From the cell containing the given text, extract its center point as [X, Y] coordinate. 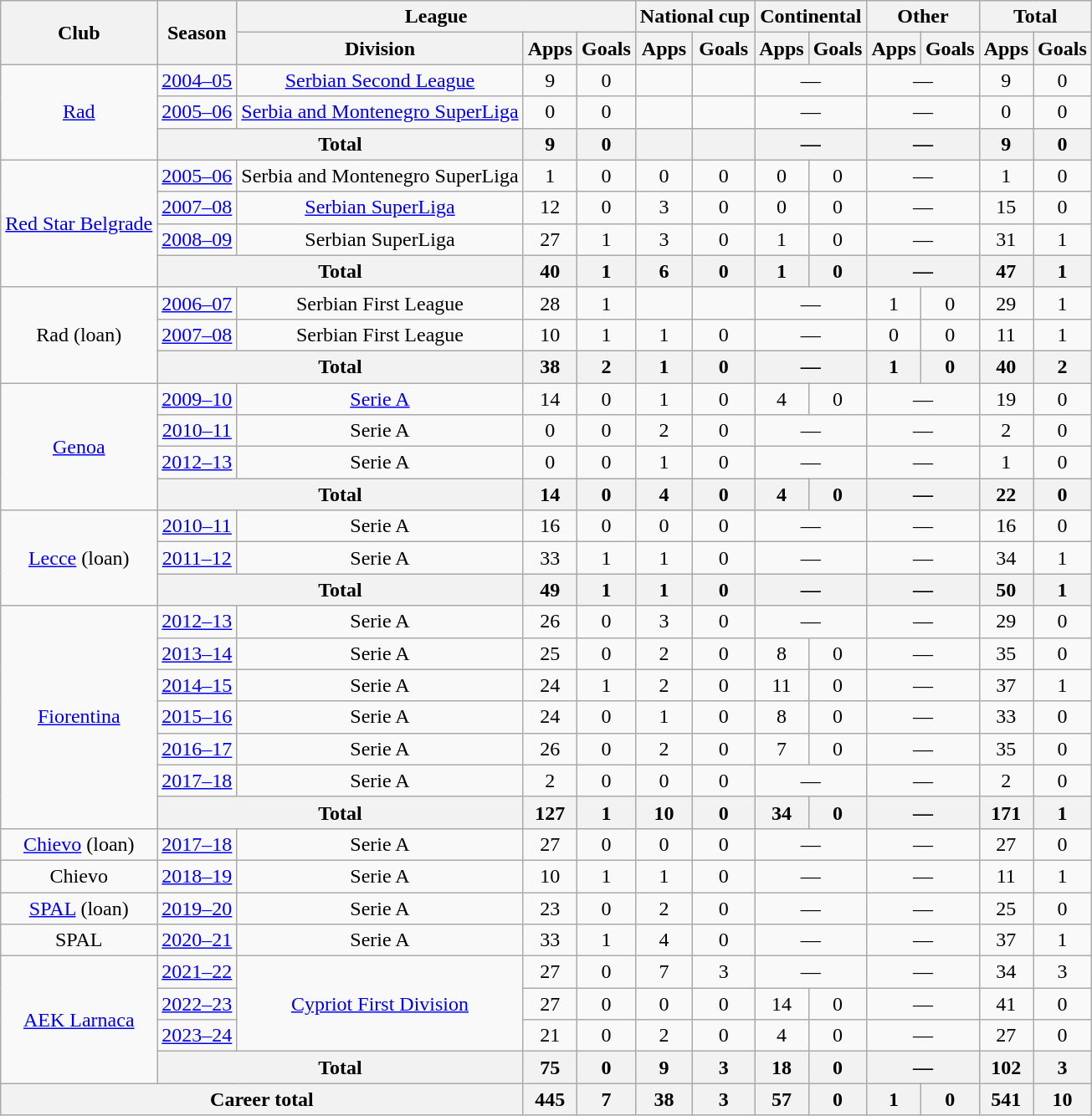
2018–19 [197, 876]
23 [550, 908]
15 [1006, 207]
2013–14 [197, 653]
41 [1006, 1004]
75 [550, 1067]
Genoa [79, 447]
22 [1006, 494]
Other [923, 17]
2019–20 [197, 908]
League [436, 17]
Chievo (loan) [79, 844]
2014–15 [197, 685]
2023–24 [197, 1036]
2020–21 [197, 940]
21 [550, 1036]
National cup [695, 17]
57 [782, 1099]
Continental [811, 17]
Serbian Second League [380, 80]
2022–23 [197, 1004]
12 [550, 207]
Red Star Belgrade [79, 223]
Lecce (loan) [79, 558]
Career total [262, 1099]
2008–09 [197, 239]
Rad [79, 112]
Rad (loan) [79, 335]
445 [550, 1099]
2004–05 [197, 80]
2009–10 [197, 399]
541 [1006, 1099]
19 [1006, 399]
Division [380, 49]
2011–12 [197, 558]
102 [1006, 1067]
2021–22 [197, 972]
50 [1006, 590]
SPAL (loan) [79, 908]
Chievo [79, 876]
18 [782, 1067]
31 [1006, 239]
Season [197, 33]
2006–07 [197, 303]
Club [79, 33]
28 [550, 303]
Cypriot First Division [380, 1004]
47 [1006, 271]
SPAL [79, 940]
127 [550, 812]
171 [1006, 812]
2015–16 [197, 717]
AEK Larnaca [79, 1020]
49 [550, 590]
Fiorentina [79, 717]
6 [664, 271]
2016–17 [197, 749]
